Extract the [X, Y] coordinate from the center of the cell holding the provided text.  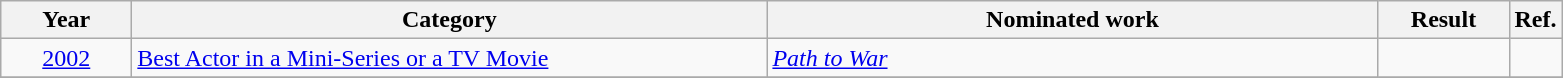
Result [1444, 20]
2002 [66, 58]
Nominated work [1072, 20]
Best Actor in a Mini-Series or a TV Movie [450, 58]
Category [450, 20]
Path to War [1072, 58]
Year [66, 20]
Ref. [1536, 20]
